Determine the [X, Y] coordinate at the center of the cell enclosing the given text.  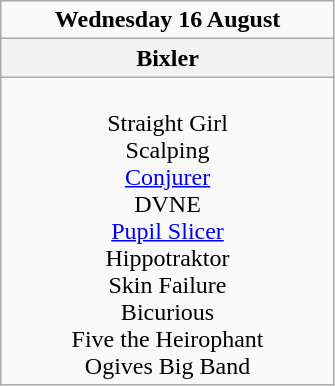
Bixler [168, 58]
Wednesday 16 August [168, 20]
Straight Girl Scalping Conjurer DVNE Pupil Slicer Hippotraktor Skin Failure Bicurious Five the Heirophant Ogives Big Band [168, 231]
